Locate the cell with the specified text and output its [X, Y] center coordinate. 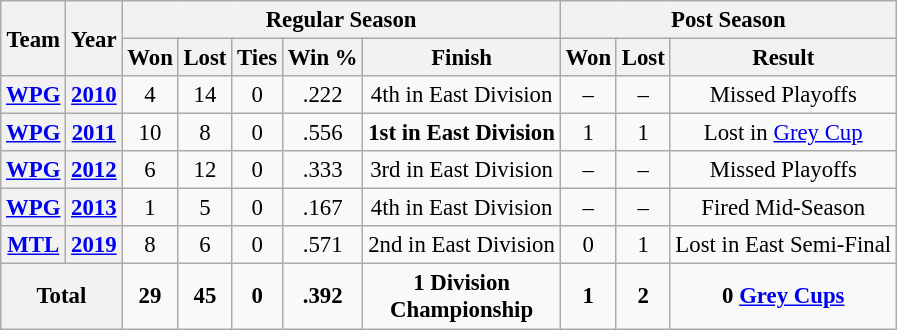
14 [205, 95]
Win % [322, 58]
1 DivisionChampionship [462, 296]
2 [643, 296]
2nd in East Division [462, 245]
3rd in East Division [462, 170]
45 [205, 296]
2013 [94, 208]
12 [205, 170]
Total [62, 296]
10 [150, 133]
Ties [258, 58]
Lost in Grey Cup [783, 133]
Fired Mid-Season [783, 208]
2010 [94, 95]
.333 [322, 170]
4 [150, 95]
5 [205, 208]
MTL [34, 245]
.392 [322, 296]
1st in East Division [462, 133]
29 [150, 296]
Result [783, 58]
Regular Season [341, 20]
.167 [322, 208]
2012 [94, 170]
Year [94, 38]
.556 [322, 133]
0 Grey Cups [783, 296]
Post Season [728, 20]
.222 [322, 95]
Team [34, 38]
2019 [94, 245]
Finish [462, 58]
.571 [322, 245]
2011 [94, 133]
Lost in East Semi-Final [783, 245]
